Output the (X, Y) coordinate of the center of the cell containing the given text.  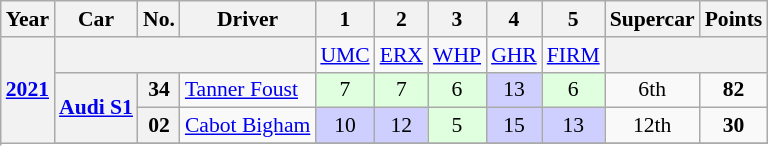
34 (159, 90)
12 (402, 126)
02 (159, 126)
Supercar (652, 19)
Tanner Foust (248, 90)
Year (28, 19)
GHR (514, 55)
4 (514, 19)
30 (734, 126)
2 (402, 19)
3 (457, 19)
Driver (248, 19)
ERX (402, 55)
Points (734, 19)
2021 (28, 90)
12th (652, 126)
15 (514, 126)
Cabot Bigham (248, 126)
WHP (457, 55)
10 (344, 126)
FIRM (574, 55)
82 (734, 90)
No. (159, 19)
Car (96, 19)
UMC (344, 55)
6th (652, 90)
1 (344, 19)
Audi S1 (96, 108)
